Return (X, Y) of the center of cell containing provided text 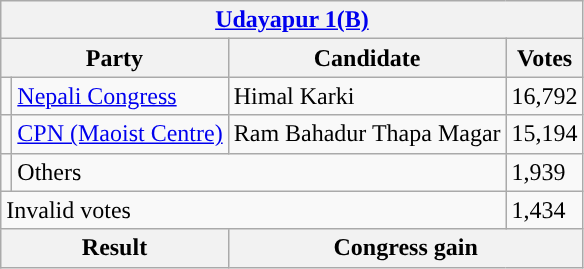
Invalid votes (254, 210)
Himal Karki (367, 96)
CPN (Maoist Centre) (120, 134)
Votes (544, 58)
Party (114, 58)
1,939 (544, 172)
15,194 (544, 134)
Candidate (367, 58)
Others (259, 172)
Ram Bahadur Thapa Magar (367, 134)
Congress gain (406, 248)
Result (114, 248)
Nepali Congress (120, 96)
Udayapur 1(B) (292, 20)
1,434 (544, 210)
16,792 (544, 96)
